Search for the cell housing the specified text and yield its (x, y) center coordinate. 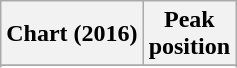
Chart (2016) (72, 34)
Peak position (189, 34)
